Locate the cell with the specified text and output its (x, y) center coordinate. 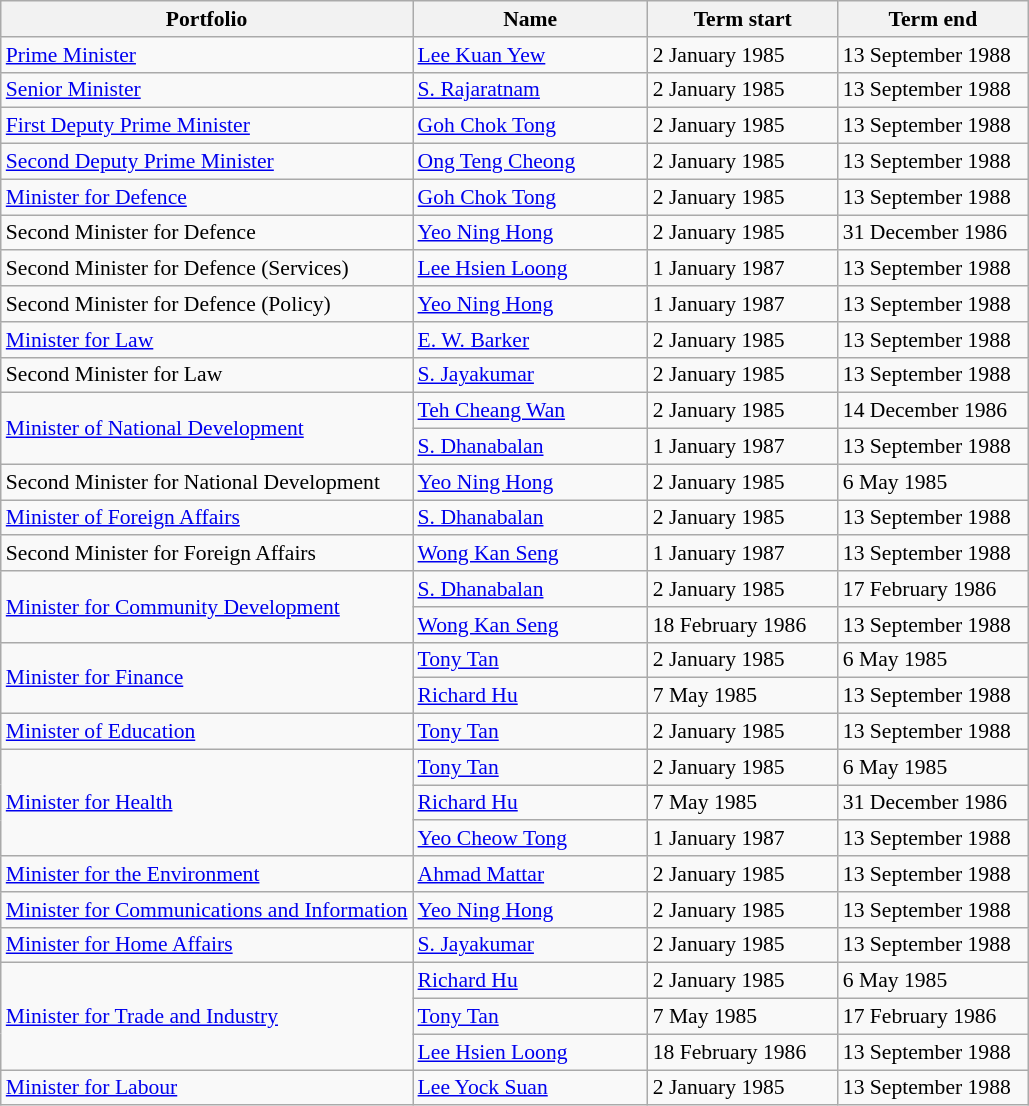
Teh Cheang Wan (530, 411)
Minister for Communications and Information (207, 910)
Minister for Labour (207, 1088)
Second Minister for Defence (Policy) (207, 304)
Yeo Cheow Tong (530, 839)
Portfolio (207, 19)
Minister for Community Development (207, 606)
E. W. Barker (530, 340)
S. Rajaratnam (530, 90)
Second Minister for Law (207, 375)
Minister for Health (207, 802)
Minister of National Development (207, 428)
Name (530, 19)
First Deputy Prime Minister (207, 126)
14 December 1986 (933, 411)
Ahmad Mattar (530, 874)
Minister for Defence (207, 197)
Minister for Home Affairs (207, 945)
Senior Minister (207, 90)
Prime Minister (207, 55)
Second Minister for Foreign Affairs (207, 554)
Lee Kuan Yew (530, 55)
Term end (933, 19)
Second Minister for Defence (207, 233)
Ong Teng Cheong (530, 162)
Minister of Foreign Affairs (207, 518)
Minister for Law (207, 340)
Minister for Finance (207, 678)
Lee Yock Suan (530, 1088)
Term start (743, 19)
Minister for Trade and Industry (207, 1016)
Minister of Education (207, 732)
Minister for the Environment (207, 874)
Second Deputy Prime Minister (207, 162)
Second Minister for National Development (207, 482)
Second Minister for Defence (Services) (207, 269)
